Output the (X, Y) coordinate of the center of the cell containing the given text.  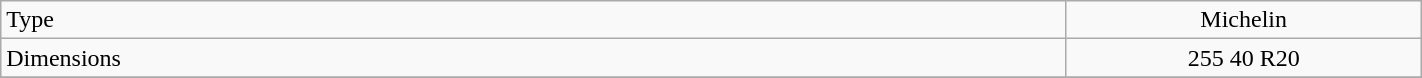
Dimensions (534, 58)
Michelin (1244, 20)
255 40 R20 (1244, 58)
Type (534, 20)
